Extract the (X, Y) coordinate from the center of the cell holding the provided text.  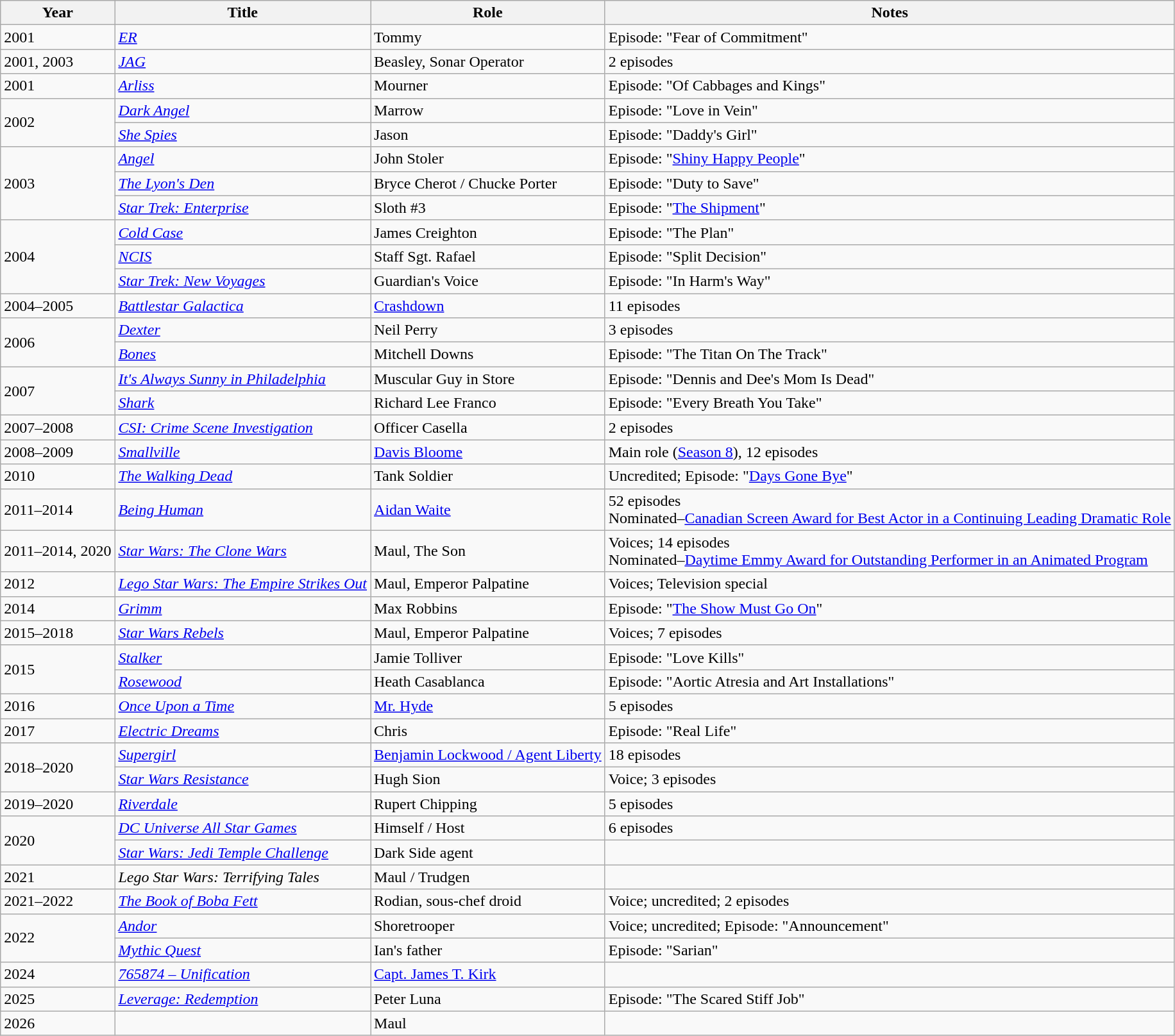
Andor (242, 926)
2026 (58, 1023)
Beasley, Sonar Operator (488, 62)
Episode: "The Shipment" (890, 208)
2002 (58, 122)
Richard Lee Franco (488, 403)
Smallville (242, 452)
DC Universe All Star Games (242, 828)
3 episodes (890, 330)
2008–2009 (58, 452)
Guardian's Voice (488, 281)
Lego Star Wars: The Empire Strikes Out (242, 584)
Arliss (242, 86)
Shark (242, 403)
Role (488, 13)
2022 (58, 938)
2014 (58, 608)
Star Wars Resistance (242, 780)
Aidan Waite (488, 509)
Officer Casella (488, 428)
Episode: "In Harm's Way" (890, 281)
Voice; uncredited; 2 episodes (890, 901)
Grimm (242, 608)
Title (242, 13)
Marrow (488, 110)
2021 (58, 877)
Himself / Host (488, 828)
Episode: "Love in Vein" (890, 110)
Capt. James T. Kirk (488, 974)
52 episodesNominated–Canadian Screen Award for Best Actor in a Continuing Leading Dramatic Role (890, 509)
Episode: "Every Breath You Take" (890, 403)
Episode: "Daddy's Girl" (890, 135)
Year (58, 13)
2015 (58, 669)
2015–2018 (58, 633)
2007–2008 (58, 428)
2011–2014, 2020 (58, 551)
Staff Sgt. Rafael (488, 256)
Sloth #3 (488, 208)
Heath Casablanca (488, 681)
2003 (58, 183)
Star Wars Rebels (242, 633)
Mythic Quest (242, 950)
2004 (58, 256)
Ian's father (488, 950)
765874 – Unification (242, 974)
2016 (58, 706)
Main role (Season 8), 12 episodes (890, 452)
2021–2022 (58, 901)
Voice; uncredited; Episode: "Announcement" (890, 926)
Leverage: Redemption (242, 999)
2024 (58, 974)
Dark Angel (242, 110)
Episode: "Real Life" (890, 730)
Rupert Chipping (488, 804)
Episode: "Split Decision" (890, 256)
Episode: "The Titan On The Track" (890, 355)
John Stoler (488, 159)
Stalker (242, 657)
ER (242, 37)
Jason (488, 135)
2004–2005 (58, 306)
James Creighton (488, 232)
She Spies (242, 135)
Tank Soldier (488, 476)
Voice; 3 episodes (890, 780)
Star Trek: Enterprise (242, 208)
Star Trek: New Voyages (242, 281)
Episode: "Aortic Atresia and Art Installations" (890, 681)
Voices; Television special (890, 584)
Benjamin Lockwood / Agent Liberty (488, 755)
Riverdale (242, 804)
Rosewood (242, 681)
2012 (58, 584)
CSI: Crime Scene Investigation (242, 428)
Davis Bloome (488, 452)
Lego Star Wars: Terrifying Tales (242, 877)
Maul (488, 1023)
Tommy (488, 37)
Voices; 7 episodes (890, 633)
The Book of Boba Fett (242, 901)
2018–2020 (58, 767)
Star Wars: The Clone Wars (242, 551)
2006 (58, 342)
Jamie Tolliver (488, 657)
18 episodes (890, 755)
6 episodes (890, 828)
2011–2014 (58, 509)
Neil Perry (488, 330)
Bryce Cherot / Chucke Porter (488, 183)
Voices; 14 episodesNominated–Daytime Emmy Award for Outstanding Performer in an Animated Program (890, 551)
Star Wars: Jedi Temple Challenge (242, 853)
Episode: "The Plan" (890, 232)
Chris (488, 730)
Once Upon a Time (242, 706)
2010 (58, 476)
2001, 2003 (58, 62)
The Walking Dead (242, 476)
Episode: "The Scared Stiff Job" (890, 999)
Episode: "The Show Must Go On" (890, 608)
Maul, The Son (488, 551)
Supergirl (242, 755)
Episode: "Of Cabbages and Kings" (890, 86)
2025 (58, 999)
Episode: "Dennis and Dee's Mom Is Dead" (890, 379)
Dark Side agent (488, 853)
Mr. Hyde (488, 706)
Battlestar Galactica (242, 306)
2017 (58, 730)
Muscular Guy in Store (488, 379)
Crashdown (488, 306)
The Lyon's Den (242, 183)
Notes (890, 13)
Uncredited; Episode: "Days Gone Bye" (890, 476)
Peter Luna (488, 999)
Angel (242, 159)
Mourner (488, 86)
NCIS (242, 256)
2020 (58, 840)
Rodian, sous-chef droid (488, 901)
Episode: "Fear of Commitment" (890, 37)
Shoretrooper (488, 926)
Being Human (242, 509)
JAG (242, 62)
Episode: "Shiny Happy People" (890, 159)
Episode: "Sarian" (890, 950)
It's Always Sunny in Philadelphia (242, 379)
2007 (58, 391)
Max Robbins (488, 608)
Cold Case (242, 232)
Electric Dreams (242, 730)
Episode: "Love Kills" (890, 657)
Mitchell Downs (488, 355)
Maul / Trudgen (488, 877)
Bones (242, 355)
Hugh Sion (488, 780)
Dexter (242, 330)
2019–2020 (58, 804)
11 episodes (890, 306)
Episode: "Duty to Save" (890, 183)
